From the cell containing the given text, extract its center point as (x, y) coordinate. 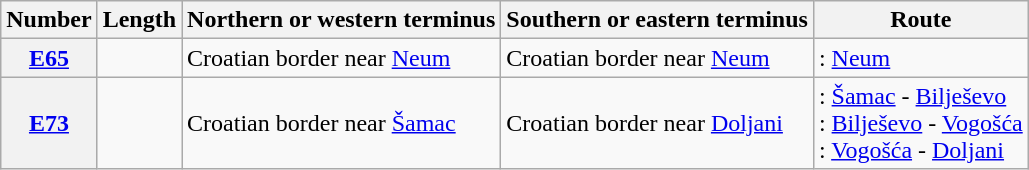
E73 (49, 123)
Northern or western terminus (342, 20)
: Šamac - Bilješevo: Bilješevo - Vogošća: Vogošća - Doljani (920, 123)
: Neum (920, 58)
Southern or eastern terminus (658, 20)
Route (920, 20)
Number (49, 20)
Length (139, 20)
E65 (49, 58)
Croatian border near Šamac (342, 123)
Croatian border near Doljani (658, 123)
